Provide the [x, y] coordinate of the cell's center where the given text is located.  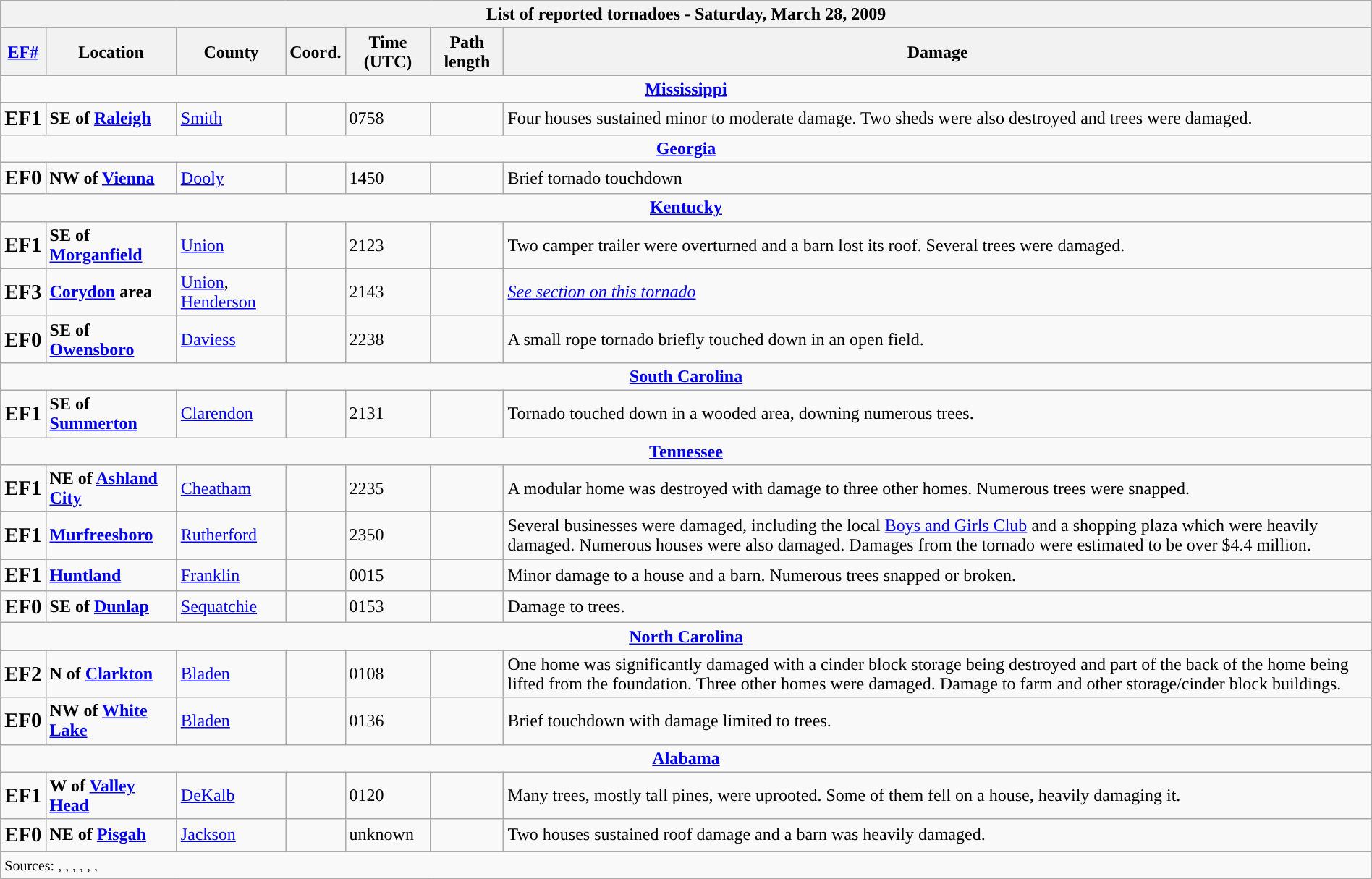
North Carolina [686, 637]
Path length [467, 52]
Damage [938, 52]
Minor damage to a house and a barn. Numerous trees snapped or broken. [938, 575]
Damage to trees. [938, 607]
Location [111, 52]
Jackson [231, 835]
Cheatham [231, 489]
County [231, 52]
Two camper trailer were overturned and a barn lost its roof. Several trees were damaged. [938, 245]
SE of Raleigh [111, 119]
SE of Morganfield [111, 245]
unknown [388, 835]
Sources: , , , , , , [686, 865]
A modular home was destroyed with damage to three other homes. Numerous trees were snapped. [938, 489]
Georgia [686, 148]
Tennessee [686, 451]
EF3 [23, 292]
Huntland [111, 575]
0120 [388, 796]
SE of Summerton [111, 414]
Union [231, 245]
0153 [388, 607]
Two houses sustained roof damage and a barn was heavily damaged. [938, 835]
EF# [23, 52]
NE of Pisgah [111, 835]
SE of Owensboro [111, 339]
Many trees, mostly tall pines, were uprooted. Some of them fell on a house, heavily damaging it. [938, 796]
Time (UTC) [388, 52]
List of reported tornadoes - Saturday, March 28, 2009 [686, 14]
1450 [388, 178]
South Carolina [686, 376]
Sequatchie [231, 607]
Franklin [231, 575]
Four houses sustained minor to moderate damage. Two sheds were also destroyed and trees were damaged. [938, 119]
Smith [231, 119]
0136 [388, 721]
Mississippi [686, 89]
Brief touchdown with damage limited to trees. [938, 721]
Alabama [686, 758]
Dooly [231, 178]
Kentucky [686, 208]
Tornado touched down in a wooded area, downing numerous trees. [938, 414]
0108 [388, 674]
Coord. [316, 52]
Clarendon [231, 414]
2238 [388, 339]
EF2 [23, 674]
See section on this tornado [938, 292]
Union, Henderson [231, 292]
2235 [388, 489]
W of Valley Head [111, 796]
2123 [388, 245]
NW of Vienna [111, 178]
0015 [388, 575]
Rutherford [231, 535]
Corydon area [111, 292]
Daviess [231, 339]
NE of Ashland City [111, 489]
2143 [388, 292]
NW of White Lake [111, 721]
N of Clarkton [111, 674]
DeKalb [231, 796]
2131 [388, 414]
2350 [388, 535]
0758 [388, 119]
Brief tornado touchdown [938, 178]
SE of Dunlap [111, 607]
A small rope tornado briefly touched down in an open field. [938, 339]
Murfreesboro [111, 535]
